Detect which cell encompasses the target text, then output its [X, Y] center coordinate. 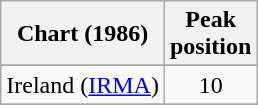
Chart (1986) [83, 34]
10 [210, 85]
Peakposition [210, 34]
Ireland (IRMA) [83, 85]
